From the cell containing the given text, extract its center point as (x, y) coordinate. 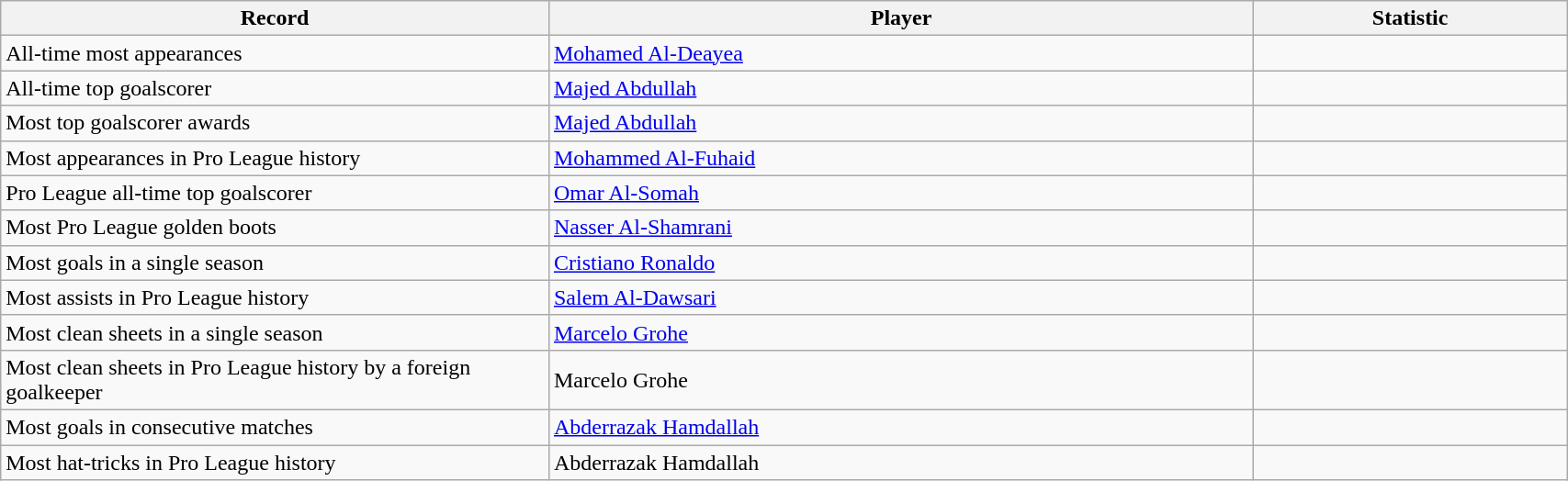
Mohammed Al-Fuhaid (900, 158)
Mohamed Al-Deayea (900, 53)
Most clean sheets in Pro League history by a foreign goalkeeper (276, 380)
Nasser Al-Shamrani (900, 228)
Statistic (1411, 18)
Most goals in consecutive matches (276, 427)
Most clean sheets in a single season (276, 332)
All-time most appearances (276, 53)
Pro League all-time top goalscorer (276, 193)
Omar Al-Somah (900, 193)
Player (900, 18)
Most assists in Pro League history (276, 297)
Record (276, 18)
Salem Al-Dawsari (900, 297)
All-time top goalscorer (276, 88)
Most Pro League golden boots (276, 228)
Most goals in a single season (276, 263)
Most hat-tricks in Pro League history (276, 462)
Most appearances in Pro League history (276, 158)
Most top goalscorer awards (276, 123)
Cristiano Ronaldo (900, 263)
